Return (x, y) of the center of cell containing provided text 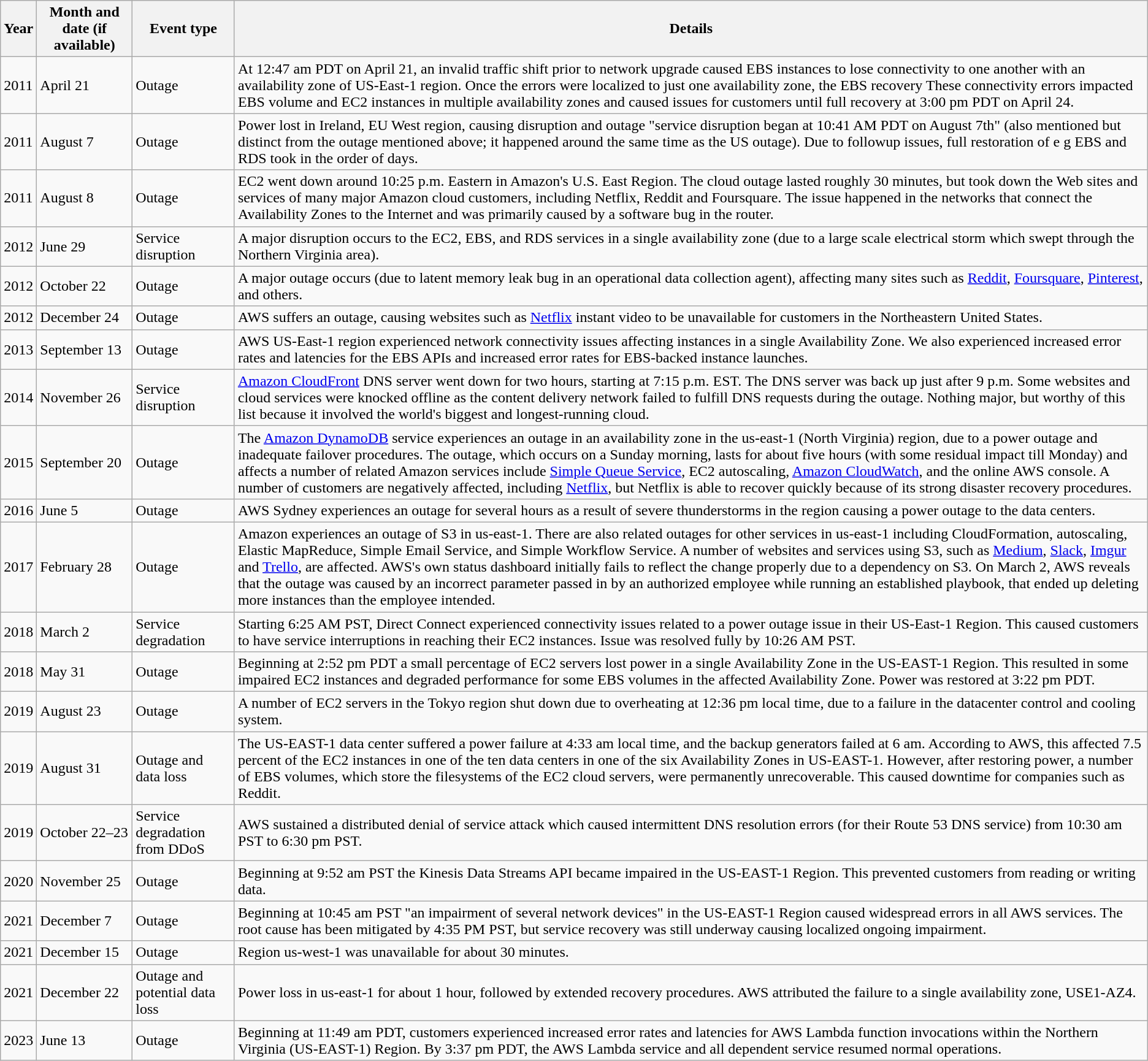
June 13 (85, 1040)
March 2 (85, 632)
Outage and potential data loss (184, 992)
Region us-west-1 was unavailable for about 30 minutes. (691, 952)
November 25 (85, 881)
February 28 (85, 567)
Year (18, 29)
August 31 (85, 768)
AWS suffers an outage, causing websites such as Netflix instant video to be unavailable for customers in the Northeastern United States. (691, 318)
December 7 (85, 921)
August 7 (85, 142)
2014 (18, 397)
December 15 (85, 952)
2020 (18, 881)
2013 (18, 350)
2017 (18, 567)
August 8 (85, 198)
Outage and data loss (184, 768)
December 24 (85, 318)
AWS Sydney experiences an outage for several hours as a result of severe thunderstorms in the region causing a power outage to the data centers. (691, 510)
Month and date (if available) (85, 29)
Beginning at 9:52 am PST the Kinesis Data Streams API became impaired in the US-EAST-1 Region. This prevented customers from reading or writing data. (691, 881)
June 29 (85, 247)
April 21 (85, 85)
Service degradation from DDoS (184, 833)
December 22 (85, 992)
October 22 (85, 286)
Details (691, 29)
2016 (18, 510)
June 5 (85, 510)
August 23 (85, 711)
November 26 (85, 397)
2023 (18, 1040)
October 22–23 (85, 833)
Event type (184, 29)
September 13 (85, 350)
May 31 (85, 672)
September 20 (85, 462)
Service degradation (184, 632)
2015 (18, 462)
